Pinpoint the cell where the given text exists, returning its [x, y] midpoint coordinate. 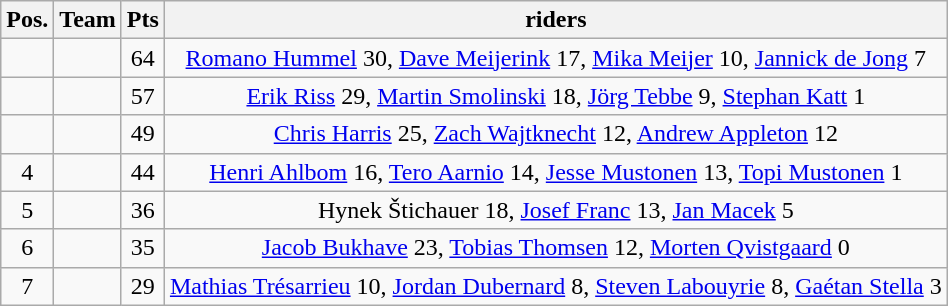
7 [28, 286]
6 [28, 248]
riders [556, 20]
36 [142, 210]
Erik Riss 29, Martin Smolinski 18, Jörg Tebbe 9, Stephan Katt 1 [556, 96]
Henri Ahlbom 16, Tero Aarnio 14, Jesse Mustonen 13, Topi Mustonen 1 [556, 172]
44 [142, 172]
4 [28, 172]
64 [142, 58]
Pts [142, 20]
Romano Hummel 30, Dave Meijerink 17, Mika Meijer 10, Jannick de Jong 7 [556, 58]
29 [142, 286]
Hynek Štichauer 18, Josef Franc 13, Jan Macek 5 [556, 210]
57 [142, 96]
49 [142, 134]
35 [142, 248]
Pos. [28, 20]
Mathias Trésarrieu 10, Jordan Dubernard 8, Steven Labouyrie 8, Gaétan Stella 3 [556, 286]
Team [88, 20]
5 [28, 210]
Jacob Bukhave 23, Tobias Thomsen 12, Morten Qvistgaard 0 [556, 248]
Chris Harris 25, Zach Wajtknecht 12, Andrew Appleton 12 [556, 134]
